Provide the (x, y) coordinate of the cell's center where the given text is located.  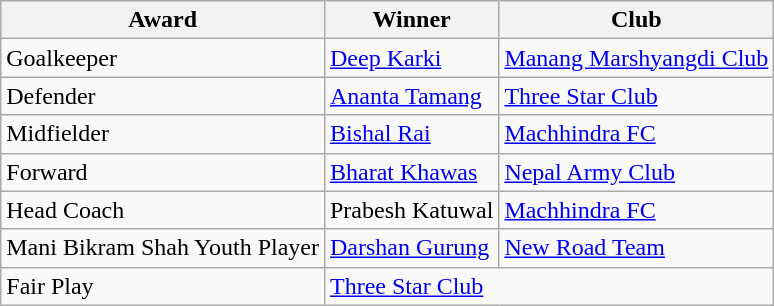
New Road Team (636, 248)
Ananta Tamang (411, 96)
Midfielder (163, 134)
Manang Marshyangdi Club (636, 58)
Award (163, 20)
Head Coach (163, 210)
Nepal Army Club (636, 172)
Defender (163, 96)
Bishal Rai (411, 134)
Mani Bikram Shah Youth Player (163, 248)
Deep Karki (411, 58)
Bharat Khawas (411, 172)
Winner (411, 20)
Fair Play (163, 286)
Darshan Gurung (411, 248)
Prabesh Katuwal (411, 210)
Goalkeeper (163, 58)
Forward (163, 172)
Club (636, 20)
